Capture the cell that displays the provided text and extract its [x, y] central coordinate. 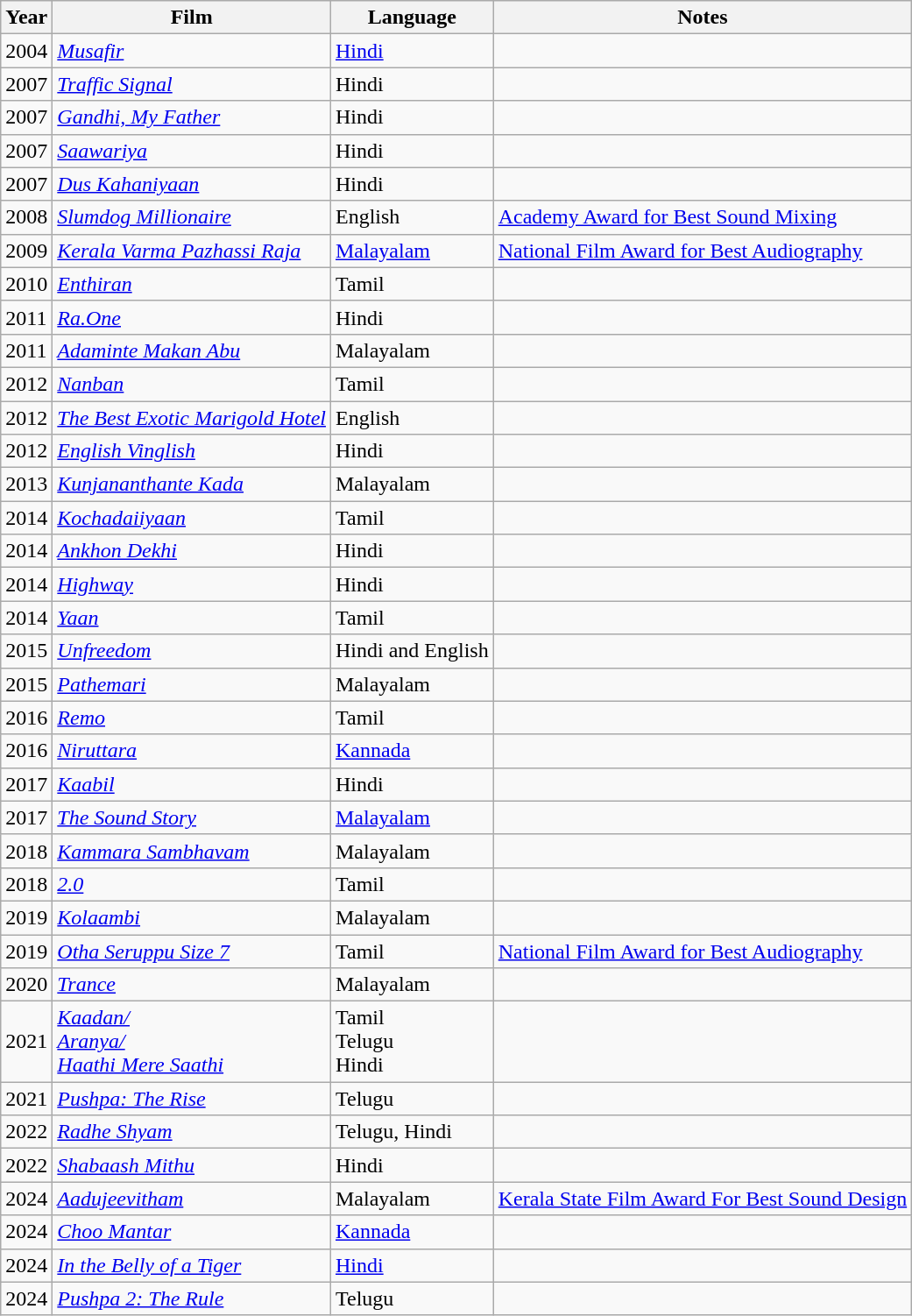
Niruttara [192, 751]
Year [26, 18]
Saawariya [192, 151]
Kaabil [192, 784]
Traffic Signal [192, 84]
Otha Seruppu Size 7 [192, 951]
Pushpa: The Rise [192, 1099]
Hindi and English [412, 651]
Kolaambi [192, 917]
2013 [26, 485]
Kochadaiiyaan [192, 518]
2.0 [192, 884]
Adaminte Makan Abu [192, 350]
Telugu, Hindi [412, 1132]
Kaadan/Aranya/Haathi Mere Saathi [192, 1042]
Pushpa 2: The Rule [192, 1298]
Trance [192, 985]
2008 [26, 217]
The Best Exotic Marigold Hotel [192, 418]
Pathemari [192, 684]
2010 [26, 284]
Nanban [192, 384]
Language [412, 18]
Academy Award for Best Sound Mixing [703, 217]
Ankhon Dekhi [192, 551]
2009 [26, 251]
Ra.One [192, 317]
Dus Kahaniyaan [192, 184]
2004 [26, 51]
Yaan [192, 618]
Kerala Varma Pazhassi Raja [192, 251]
Choo Mantar [192, 1232]
Slumdog Millionaire [192, 217]
Kunjananthante Kada [192, 485]
Kammara Sambhavam [192, 851]
The Sound Story [192, 817]
Gandhi, My Father [192, 117]
English Vinglish [192, 451]
Film [192, 18]
Radhe Shyam [192, 1132]
Highway [192, 584]
Musafir [192, 51]
Kerala State Film Award For Best Sound Design [703, 1199]
Remo [192, 718]
Unfreedom [192, 651]
2020 [26, 985]
Enthiran [192, 284]
TamilTeluguHindi [412, 1042]
Notes [703, 18]
Shabaash Mithu [192, 1165]
Aadujeevitham [192, 1199]
In the Belly of a Tiger [192, 1265]
